Return (X, Y) of the center of cell containing provided text 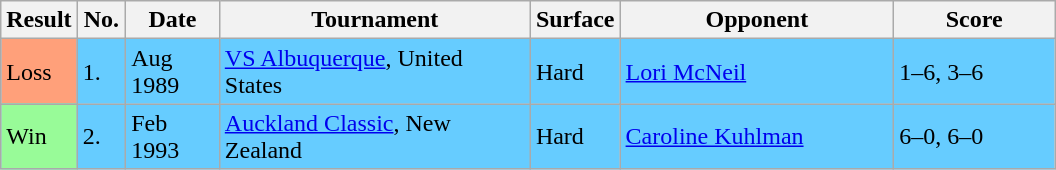
Auckland Classic, New Zealand (374, 136)
1–6, 3–6 (974, 72)
Feb 1993 (173, 136)
Result (39, 20)
Score (974, 20)
2. (102, 136)
Tournament (374, 20)
6–0, 6–0 (974, 136)
1. (102, 72)
Aug 1989 (173, 72)
VS Albuquerque, United States (374, 72)
Loss (39, 72)
Opponent (757, 20)
Surface (575, 20)
Lori McNeil (757, 72)
No. (102, 20)
Date (173, 20)
Win (39, 136)
Caroline Kuhlman (757, 136)
